Identify which cell holds the provided text, then report its (x, y) central coordinate. 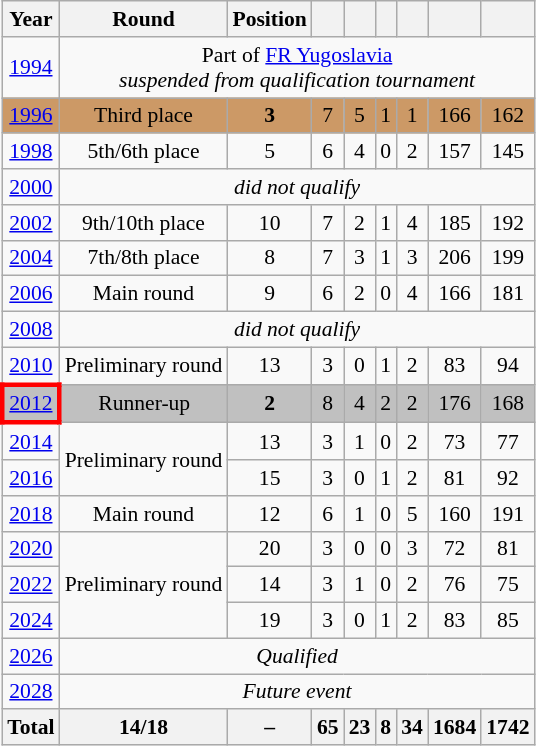
1996 (30, 116)
23 (360, 728)
160 (454, 514)
85 (508, 621)
Position (269, 19)
199 (508, 258)
2000 (30, 187)
1994 (30, 68)
Runner-up (144, 404)
145 (508, 152)
14 (269, 585)
34 (412, 728)
65 (328, 728)
– (269, 728)
2024 (30, 621)
1684 (454, 728)
77 (508, 442)
76 (454, 585)
2016 (30, 478)
19 (269, 621)
9th/10th place (144, 223)
Total (30, 728)
2020 (30, 549)
1742 (508, 728)
2022 (30, 585)
2008 (30, 330)
2006 (30, 294)
157 (454, 152)
168 (508, 404)
Part of FR Yugoslavia suspended from qualification tournament (298, 68)
94 (508, 366)
73 (454, 442)
7th/8th place (144, 258)
191 (508, 514)
2012 (30, 404)
92 (508, 478)
72 (454, 549)
Third place (144, 116)
192 (508, 223)
2002 (30, 223)
2004 (30, 258)
162 (508, 116)
2010 (30, 366)
Future event (298, 692)
206 (454, 258)
20 (269, 549)
9 (269, 294)
10 (269, 223)
181 (508, 294)
2018 (30, 514)
15 (269, 478)
5th/6th place (144, 152)
12 (269, 514)
1998 (30, 152)
176 (454, 404)
14/18 (144, 728)
2028 (30, 692)
Round (144, 19)
Year (30, 19)
2014 (30, 442)
Qualified (298, 656)
75 (508, 585)
2026 (30, 656)
185 (454, 223)
